Search for the cell housing the specified text and yield its [X, Y] center coordinate. 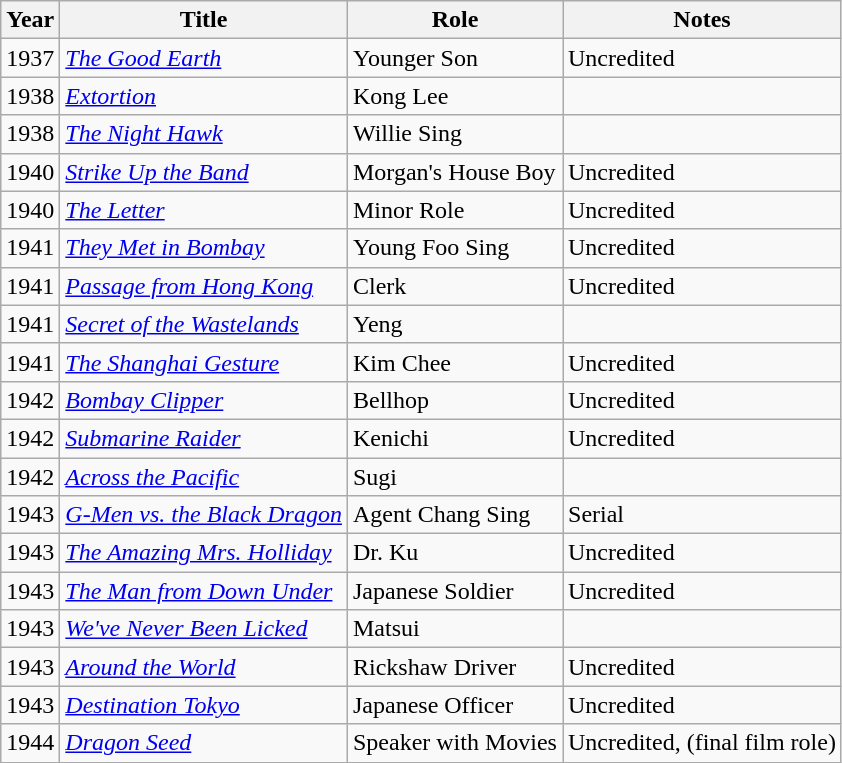
Japanese Soldier [454, 591]
Dragon Seed [204, 743]
Across the Pacific [204, 477]
Title [204, 20]
Around the World [204, 667]
Bellhop [454, 400]
The Amazing Mrs. Holliday [204, 553]
Clerk [454, 286]
Rickshaw Driver [454, 667]
Japanese Officer [454, 705]
Morgan's House Boy [454, 172]
Bombay Clipper [204, 400]
Uncredited, (final film role) [702, 743]
Year [30, 20]
Sugi [454, 477]
Notes [702, 20]
Minor Role [454, 210]
The Night Hawk [204, 134]
G-Men vs. the Black Dragon [204, 515]
Young Foo Sing [454, 248]
1944 [30, 743]
Kenichi [454, 438]
Agent Chang Sing [454, 515]
Speaker with Movies [454, 743]
1937 [30, 58]
The Letter [204, 210]
The Man from Down Under [204, 591]
The Shanghai Gesture [204, 362]
Willie Sing [454, 134]
Dr. Ku [454, 553]
Matsui [454, 629]
Younger Son [454, 58]
The Good Earth [204, 58]
Strike Up the Band [204, 172]
We've Never Been Licked [204, 629]
They Met in Bombay [204, 248]
Passage from Hong Kong [204, 286]
Submarine Raider [204, 438]
Destination Tokyo [204, 705]
Extortion [204, 96]
Role [454, 20]
Kim Chee [454, 362]
Serial [702, 515]
Kong Lee [454, 96]
Secret of the Wastelands [204, 324]
Yeng [454, 324]
